Determine the [X, Y] coordinate at the center of the cell enclosing the given text.  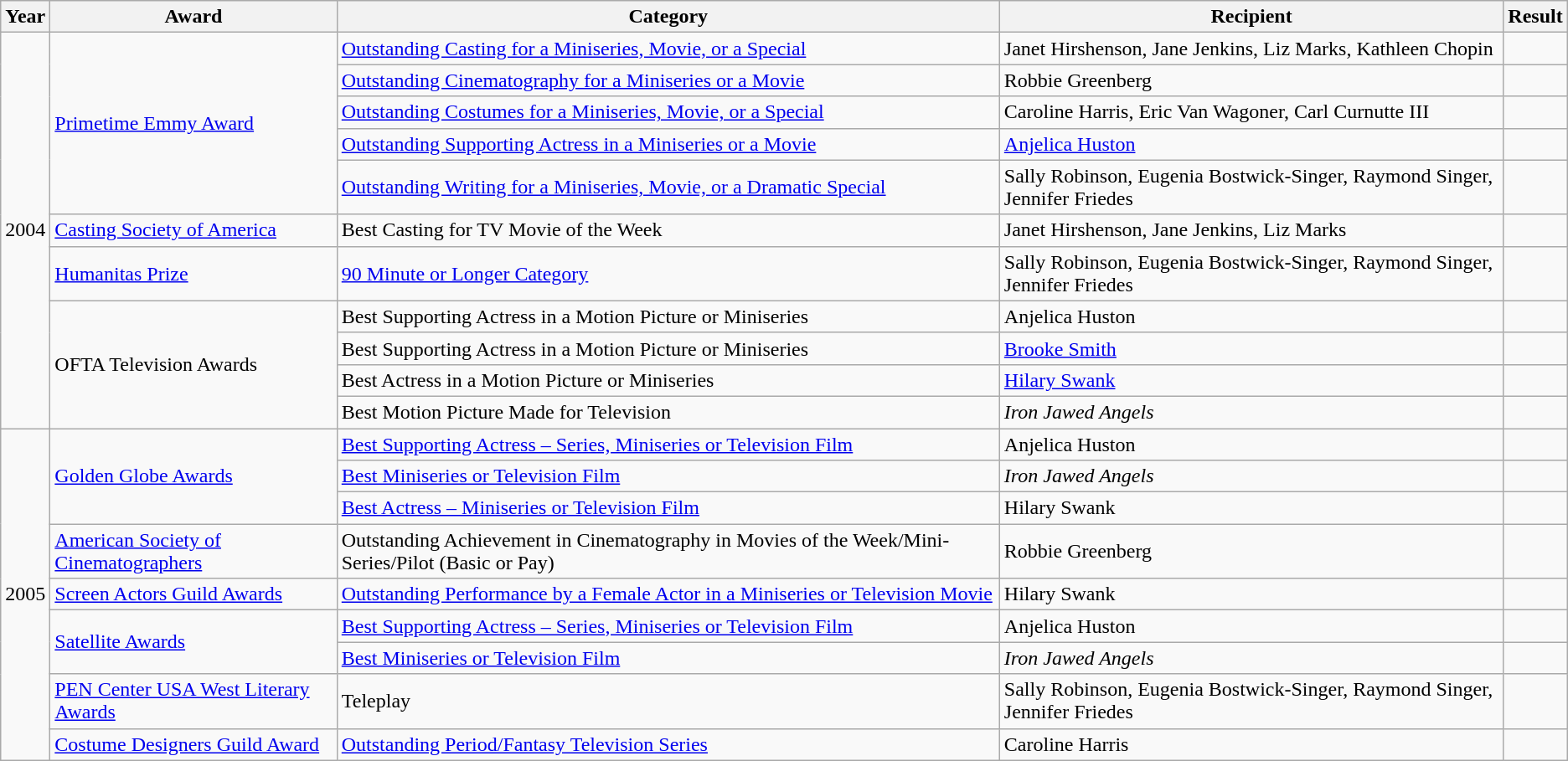
Janet Hirshenson, Jane Jenkins, Liz Marks, Kathleen Chopin [1251, 49]
Award [193, 17]
Janet Hirshenson, Jane Jenkins, Liz Marks [1251, 230]
Teleplay [668, 702]
Outstanding Writing for a Miniseries, Movie, or a Dramatic Special [668, 188]
Brooke Smith [1251, 348]
OFTA Television Awards [193, 364]
Outstanding Achievement in Cinematography in Movies of the Week/Mini-Series/Pilot (Basic or Pay) [668, 551]
Best Casting for TV Movie of the Week [668, 230]
Best Motion Picture Made for Television [668, 412]
PEN Center USA West Literary Awards [193, 702]
2004 [25, 231]
Screen Actors Guild Awards [193, 594]
Golden Globe Awards [193, 476]
Year [25, 17]
Outstanding Costumes for a Miniseries, Movie, or a Special [668, 112]
Best Actress – Miniseries or Television Film [668, 508]
Outstanding Cinematography for a Miniseries or a Movie [668, 80]
Outstanding Supporting Actress in a Miniseries or a Movie [668, 144]
Caroline Harris [1251, 744]
Caroline Harris, Eric Van Wagoner, Carl Curnutte III [1251, 112]
Outstanding Casting for a Miniseries, Movie, or a Special [668, 49]
American Society of Cinematographers [193, 551]
Primetime Emmy Award [193, 124]
Costume Designers Guild Award [193, 744]
Result [1535, 17]
Outstanding Period/Fantasy Television Series [668, 744]
Satellite Awards [193, 642]
Casting Society of America [193, 230]
Recipient [1251, 17]
Category [668, 17]
Humanitas Prize [193, 273]
Outstanding Performance by a Female Actor in a Miniseries or Television Movie [668, 594]
90 Minute or Longer Category [668, 273]
2005 [25, 594]
Best Actress in a Motion Picture or Miniseries [668, 380]
